Identify which cell holds the provided text, then report its [x, y] central coordinate. 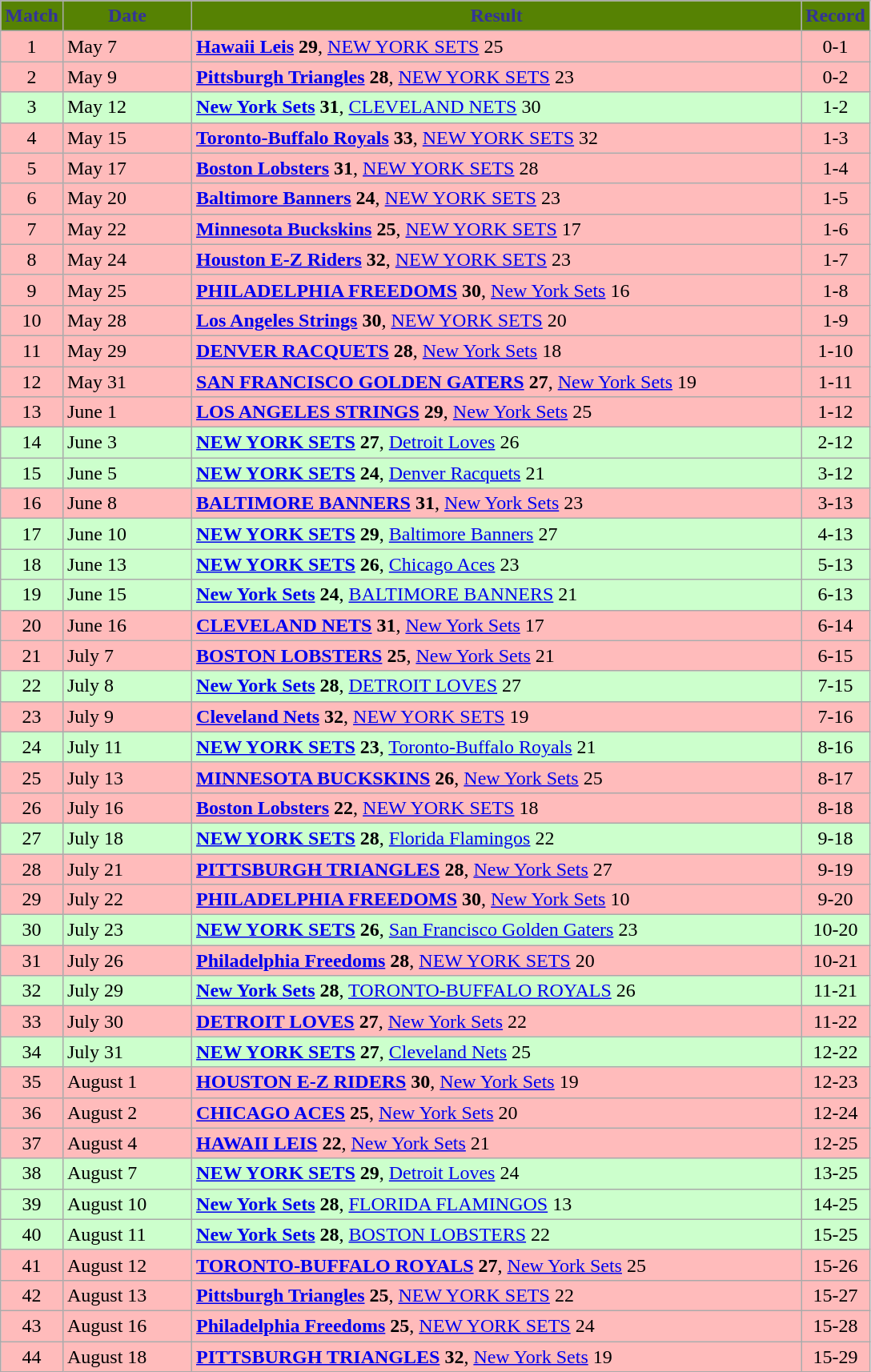
14-25 [836, 1204]
May 29 [126, 351]
PHILADELPHIA FREEDOMS 30, New York Sets 16 [496, 290]
6-13 [836, 595]
July 11 [126, 747]
Boston Lobsters 22, NEW YORK SETS 18 [496, 808]
4 [32, 138]
30 [32, 930]
9-19 [836, 869]
SAN FRANCISCO GOLDEN GATERS 27, New York Sets 19 [496, 382]
MINNESOTA BUCKSKINS 26, New York Sets 25 [496, 777]
15-25 [836, 1234]
PITTSBURGH TRIANGLES 32, New York Sets 19 [496, 1357]
38 [32, 1173]
26 [32, 808]
1-2 [836, 107]
Philadelphia Freedoms 28, NEW YORK SETS 20 [496, 961]
1-5 [836, 199]
June 10 [126, 534]
May 9 [126, 77]
15-28 [836, 1326]
LOS ANGELES STRINGS 29, New York Sets 25 [496, 412]
June 16 [126, 625]
44 [32, 1357]
39 [32, 1204]
8 [32, 259]
9 [32, 290]
Hawaii Leis 29, NEW YORK SETS 25 [496, 46]
8-18 [836, 808]
June 15 [126, 595]
Date [126, 16]
36 [32, 1113]
New York Sets 31, CLEVELAND NETS 30 [496, 107]
PHILADELPHIA FREEDOMS 30, New York Sets 10 [496, 900]
July 21 [126, 869]
5-13 [836, 564]
0-1 [836, 46]
31 [32, 961]
June 1 [126, 412]
New York Sets 24, BALTIMORE BANNERS 21 [496, 595]
24 [32, 747]
1-4 [836, 168]
Match [32, 16]
NEW YORK SETS 23, Toronto-Buffalo Royals 21 [496, 747]
6-15 [836, 656]
15-26 [836, 1265]
NEW YORK SETS 29, Detroit Loves 24 [496, 1173]
7 [32, 229]
8-16 [836, 747]
August 13 [126, 1295]
June 13 [126, 564]
Baltimore Banners 24, NEW YORK SETS 23 [496, 199]
37 [32, 1143]
15 [32, 473]
July 16 [126, 808]
23 [32, 716]
4-13 [836, 534]
1-8 [836, 290]
9-18 [836, 838]
July 30 [126, 1021]
NEW YORK SETS 27, Detroit Loves 26 [496, 443]
August 2 [126, 1113]
Minnesota Buckskins 25, NEW YORK SETS 17 [496, 229]
16 [32, 503]
22 [32, 686]
12 [32, 382]
May 12 [126, 107]
5 [32, 168]
10-21 [836, 961]
August 1 [126, 1082]
NEW YORK SETS 28, Florida Flamingos 22 [496, 838]
10 [32, 320]
Pittsburgh Triangles 28, NEW YORK SETS 23 [496, 77]
2-12 [836, 443]
1-7 [836, 259]
18 [32, 564]
July 9 [126, 716]
New York Sets 28, TORONTO-BUFFALO ROYALS 26 [496, 991]
TORONTO-BUFFALO ROYALS 27, New York Sets 25 [496, 1265]
1-10 [836, 351]
July 8 [126, 686]
34 [32, 1052]
August 12 [126, 1265]
July 29 [126, 991]
New York Sets 28, BOSTON LOBSTERS 22 [496, 1234]
August 11 [126, 1234]
1 [32, 46]
Boston Lobsters 31, NEW YORK SETS 28 [496, 168]
May 31 [126, 382]
40 [32, 1234]
11 [32, 351]
May 24 [126, 259]
15-27 [836, 1295]
New York Sets 28, FLORIDA FLAMINGOS 13 [496, 1204]
HAWAII LEIS 22, New York Sets 21 [496, 1143]
Cleveland Nets 32, NEW YORK SETS 19 [496, 716]
10-20 [836, 930]
1-11 [836, 382]
NEW YORK SETS 24, Denver Racquets 21 [496, 473]
13 [32, 412]
14 [32, 443]
43 [32, 1326]
NEW YORK SETS 26, Chicago Aces 23 [496, 564]
9-20 [836, 900]
Record [836, 16]
21 [32, 656]
17 [32, 534]
May 28 [126, 320]
DETROIT LOVES 27, New York Sets 22 [496, 1021]
May 22 [126, 229]
BOSTON LOBSTERS 25, New York Sets 21 [496, 656]
June 5 [126, 473]
Pittsburgh Triangles 25, NEW YORK SETS 22 [496, 1295]
May 15 [126, 138]
PITTSBURGH TRIANGLES 28, New York Sets 27 [496, 869]
20 [32, 625]
2 [32, 77]
25 [32, 777]
July 26 [126, 961]
3-13 [836, 503]
August 7 [126, 1173]
Los Angeles Strings 30, NEW YORK SETS 20 [496, 320]
June 3 [126, 443]
12-22 [836, 1052]
12-23 [836, 1082]
May 17 [126, 168]
42 [32, 1295]
1-9 [836, 320]
33 [32, 1021]
August 4 [126, 1143]
19 [32, 595]
7-16 [836, 716]
41 [32, 1265]
28 [32, 869]
DENVER RACQUETS 28, New York Sets 18 [496, 351]
7-15 [836, 686]
July 23 [126, 930]
15-29 [836, 1357]
12-25 [836, 1143]
NEW YORK SETS 29, Baltimore Banners 27 [496, 534]
July 7 [126, 656]
8-17 [836, 777]
July 13 [126, 777]
27 [32, 838]
3-12 [836, 473]
July 18 [126, 838]
July 31 [126, 1052]
HOUSTON E-Z RIDERS 30, New York Sets 19 [496, 1082]
3 [32, 107]
NEW YORK SETS 27, Cleveland Nets 25 [496, 1052]
6 [32, 199]
August 18 [126, 1357]
CLEVELAND NETS 31, New York Sets 17 [496, 625]
August 10 [126, 1204]
6-14 [836, 625]
August 16 [126, 1326]
Result [496, 16]
29 [32, 900]
May 25 [126, 290]
NEW YORK SETS 26, San Francisco Golden Gaters 23 [496, 930]
May 7 [126, 46]
11-21 [836, 991]
June 8 [126, 503]
11-22 [836, 1021]
Houston E-Z Riders 32, NEW YORK SETS 23 [496, 259]
0-2 [836, 77]
July 22 [126, 900]
32 [32, 991]
Toronto-Buffalo Royals 33, NEW YORK SETS 32 [496, 138]
New York Sets 28, DETROIT LOVES 27 [496, 686]
1-12 [836, 412]
12-24 [836, 1113]
May 20 [126, 199]
CHICAGO ACES 25, New York Sets 20 [496, 1113]
35 [32, 1082]
13-25 [836, 1173]
BALTIMORE BANNERS 31, New York Sets 23 [496, 503]
1-3 [836, 138]
1-6 [836, 229]
Philadelphia Freedoms 25, NEW YORK SETS 24 [496, 1326]
